Capture the cell that displays the provided text and extract its (X, Y) central coordinate. 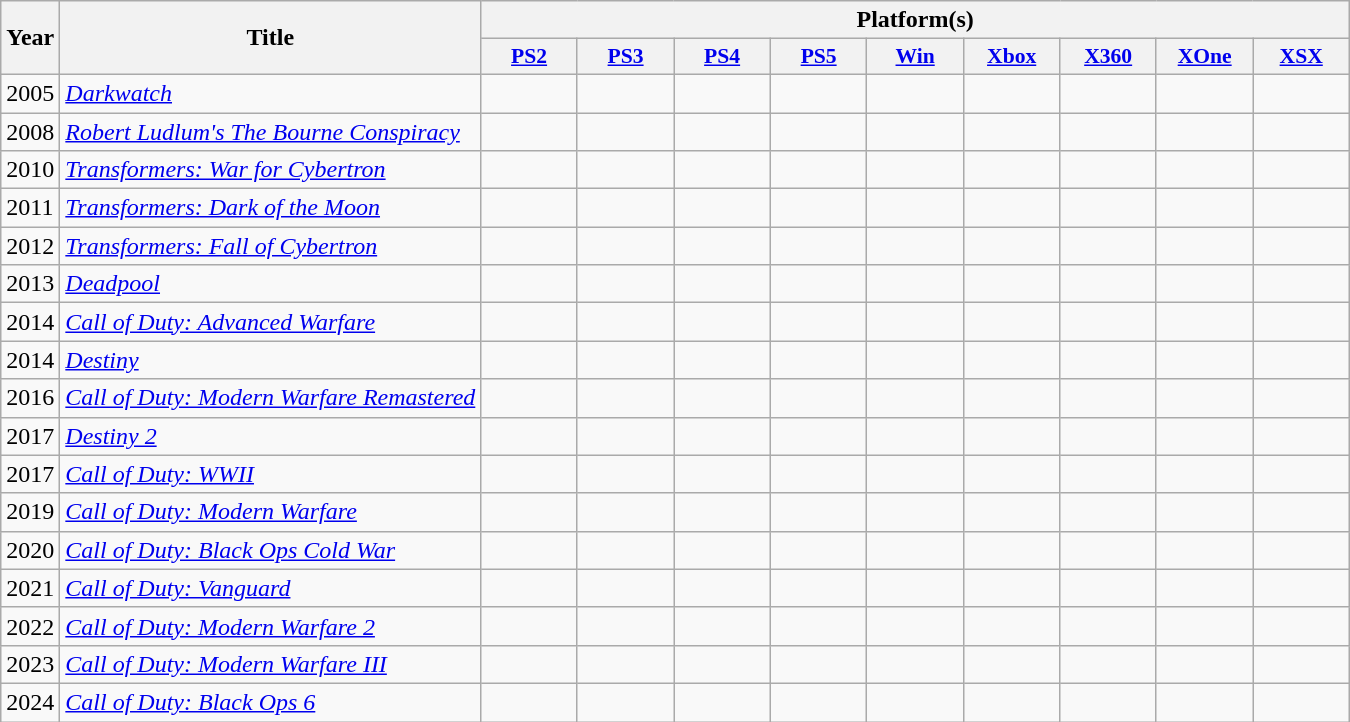
PS3 (626, 57)
Year (30, 38)
2005 (30, 93)
2013 (30, 284)
Robert Ludlum's The Bourne Conspiracy (270, 131)
Call of Duty: Vanguard (270, 588)
2011 (30, 208)
2020 (30, 550)
PS5 (818, 57)
Call of Duty: Modern Warfare III (270, 664)
2021 (30, 588)
Transformers: War for Cybertron (270, 170)
2012 (30, 246)
Call of Duty: Black Ops Cold War (270, 550)
XOne (1204, 57)
X360 (1108, 57)
2023 (30, 664)
Call of Duty: Advanced Warfare (270, 322)
Transformers: Fall of Cybertron (270, 246)
Call of Duty: Modern Warfare 2 (270, 626)
2022 (30, 626)
Xbox (1012, 57)
Win (916, 57)
Call of Duty: Modern Warfare Remastered (270, 398)
Destiny 2 (270, 436)
Deadpool (270, 284)
Transformers: Dark of the Moon (270, 208)
Call of Duty: Black Ops 6 (270, 702)
Platform(s) (916, 20)
PS4 (722, 57)
Call of Duty: Modern Warfare (270, 512)
Title (270, 38)
2008 (30, 131)
2016 (30, 398)
Call of Duty: WWII (270, 474)
PS2 (530, 57)
2024 (30, 702)
XSX (1302, 57)
2010 (30, 170)
Darkwatch (270, 93)
Destiny (270, 360)
2019 (30, 512)
